Detect which cell encompasses the target text, then output its (x, y) center coordinate. 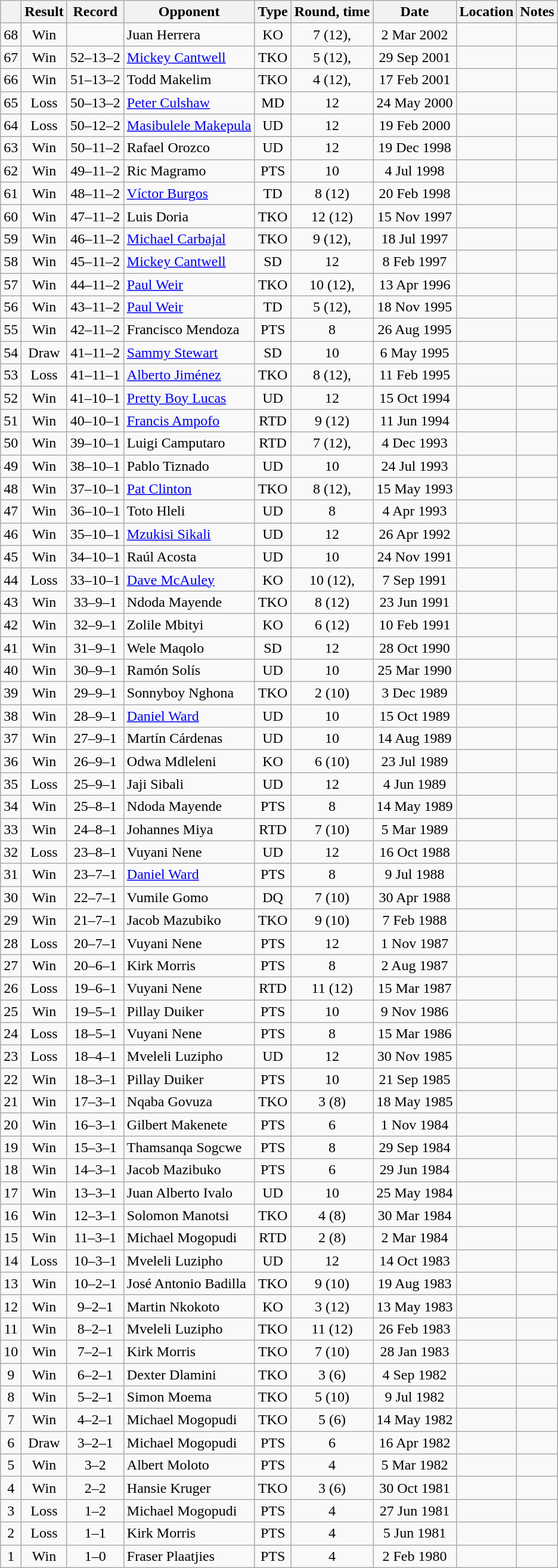
4 Sep 1982 (415, 1374)
21 (11, 1102)
43–11–2 (95, 307)
Hansie Kruger (189, 1488)
30 Mar 1984 (415, 1215)
34 (11, 807)
4 Apr 1993 (415, 511)
1 Nov 1984 (415, 1125)
27 (11, 965)
14 Oct 1983 (415, 1261)
Pretty Boy Lucas (189, 398)
31–9–1 (95, 647)
Mzukisi Sikali (189, 534)
5 (10) (332, 1397)
19 Dec 1998 (415, 148)
6 May 1995 (415, 353)
58 (11, 261)
2 Mar 1984 (415, 1238)
20–6–1 (95, 965)
26 Aug 1995 (415, 330)
42–11–2 (95, 330)
8–2–1 (95, 1329)
59 (11, 239)
Thamsanqa Sogcwe (189, 1147)
1 (11, 1556)
7 Feb 1988 (415, 920)
41–11–2 (95, 353)
1 Nov 1987 (415, 943)
Solomon Manotsi (189, 1215)
2 Mar 2002 (415, 35)
14 May 1982 (415, 1420)
37 (11, 739)
3 Dec 1989 (415, 693)
57 (11, 285)
30 Nov 1985 (415, 1057)
Masibulele Makepula (189, 125)
5 Jun 1981 (415, 1533)
33 (11, 829)
40–10–1 (95, 421)
24 (11, 1034)
11 Feb 1995 (415, 375)
15 Oct 1989 (415, 716)
5 Mar 1989 (415, 829)
9 (12), (332, 239)
11–3–1 (95, 1238)
39 (11, 693)
19 Feb 2000 (415, 125)
17–3–1 (95, 1102)
16–3–1 (95, 1125)
9 (11, 1374)
50–12–2 (95, 125)
29 Sep 2001 (415, 57)
Ramón Solís (189, 671)
22–7–1 (95, 897)
44–11–2 (95, 285)
Location (486, 12)
49–11–2 (95, 171)
45–11–2 (95, 261)
61 (11, 193)
7 Sep 1991 (415, 579)
23 (11, 1057)
2–2 (95, 1488)
Sonnyboy Nghona (189, 693)
15–3–1 (95, 1147)
16 Apr 1982 (415, 1443)
14–3–1 (95, 1170)
Result (44, 12)
18–3–1 (95, 1079)
64 (11, 125)
3–2 (95, 1465)
9 Jul 1988 (415, 875)
30 Apr 1988 (415, 897)
14 (11, 1261)
28–9–1 (95, 716)
30–9–1 (95, 671)
18–5–1 (95, 1034)
Type (273, 12)
10–3–1 (95, 1261)
Víctor Burgos (189, 193)
24 Nov 1991 (415, 557)
51–13–2 (95, 80)
11 Jun 1994 (415, 421)
26 Feb 1983 (415, 1329)
DQ (273, 897)
45 (11, 557)
41 (11, 647)
26 Apr 1992 (415, 534)
18–4–1 (95, 1057)
38 (11, 716)
23–7–1 (95, 875)
32 (11, 852)
4–2–1 (95, 1420)
Juan Alberto Ivalo (189, 1193)
Luigi Camputaro (189, 443)
Gilbert Makenete (189, 1125)
Wele Maqolo (189, 647)
27 Jun 1981 (415, 1511)
33–10–1 (95, 579)
25 May 1984 (415, 1193)
23 Jul 1989 (415, 761)
José Antonio Badilla (189, 1283)
48–11–2 (95, 193)
65 (11, 103)
2 (11, 1533)
19–6–1 (95, 988)
25 (11, 1011)
2 Feb 1980 (415, 1556)
22 (11, 1079)
13 Apr 1996 (415, 285)
16 Oct 1988 (415, 852)
19 (11, 1147)
20 (11, 1125)
13 (11, 1283)
Francisco Mendoza (189, 330)
54 (11, 353)
Albert Moloto (189, 1465)
36–10–1 (95, 511)
26–9–1 (95, 761)
7–2–1 (95, 1351)
4 Jun 1989 (415, 784)
6 (10) (332, 761)
46 (11, 534)
9–2–1 (95, 1306)
34–10–1 (95, 557)
23 Jun 1991 (415, 602)
35–10–1 (95, 534)
47 (11, 511)
Toto Hleli (189, 511)
1–1 (95, 1533)
15 Mar 1986 (415, 1034)
42 (11, 625)
37–10–1 (95, 489)
20–7–1 (95, 943)
Round, time (332, 12)
44 (11, 579)
Johannes Miya (189, 829)
66 (11, 80)
Jacob Mazubiko (189, 920)
15 May 1993 (415, 489)
15 (11, 1238)
5 Mar 1982 (415, 1465)
18 May 1985 (415, 1102)
Jaji Sibali (189, 784)
20 Feb 1998 (415, 193)
30 (11, 897)
52–13–2 (95, 57)
6–2–1 (95, 1374)
Record (95, 12)
41–11–1 (95, 375)
Todd Makelim (189, 80)
9 Jul 1982 (415, 1397)
67 (11, 57)
2 (10) (332, 693)
13–3–1 (95, 1193)
4 Dec 1993 (415, 443)
Rafael Orozco (189, 148)
Juan Herrera (189, 35)
60 (11, 216)
49 (11, 466)
Date (415, 12)
23–8–1 (95, 852)
30 Oct 1981 (415, 1488)
24 Jul 1993 (415, 466)
Simon Moema (189, 1397)
55 (11, 330)
Opponent (189, 12)
48 (11, 489)
50 (11, 443)
29–9–1 (95, 693)
2 (8) (332, 1238)
1–2 (95, 1511)
25–9–1 (95, 784)
21 Sep 1985 (415, 1079)
Nqaba Govuza (189, 1102)
12 (12) (332, 216)
43 (11, 602)
63 (11, 148)
52 (11, 398)
46–11–2 (95, 239)
51 (11, 421)
12–3–1 (95, 1215)
Pat Clinton (189, 489)
41–10–1 (95, 398)
4 Jul 1998 (415, 171)
50–13–2 (95, 103)
7 (11, 1420)
25 Mar 1990 (415, 671)
13 May 1983 (415, 1306)
Peter Culshaw (189, 103)
68 (11, 35)
5 (11, 1465)
19 Aug 1983 (415, 1283)
18 Nov 1995 (415, 307)
4 (8) (332, 1215)
32–9–1 (95, 625)
2 Aug 1987 (415, 965)
25–8–1 (95, 807)
10–2–1 (95, 1283)
Luis Doria (189, 216)
21–7–1 (95, 920)
5 (6) (332, 1420)
29 Jun 1984 (415, 1170)
47–11–2 (95, 216)
38–10–1 (95, 466)
3 (11, 1511)
36 (11, 761)
11 (11, 1329)
15 Nov 1997 (415, 216)
3 (12) (332, 1306)
Dexter Dlamini (189, 1374)
14 Aug 1989 (415, 739)
29 Sep 1984 (415, 1147)
9 (12) (332, 421)
10 Feb 1991 (415, 625)
26 (11, 988)
5–2–1 (95, 1397)
28 (11, 943)
9 Nov 1986 (415, 1011)
4 (12), (332, 80)
14 May 1989 (415, 807)
28 Oct 1990 (415, 647)
31 (11, 875)
1–0 (95, 1556)
MD (273, 103)
Odwa Mdleleni (189, 761)
29 (11, 920)
Alberto Jiménez (189, 375)
8 Feb 1997 (415, 261)
6 (12) (332, 625)
53 (11, 375)
50–11–2 (95, 148)
17 Feb 2001 (415, 80)
19–5–1 (95, 1011)
24 May 2000 (415, 103)
Raúl Acosta (189, 557)
17 (11, 1193)
15 Oct 1994 (415, 398)
56 (11, 307)
18 Jul 1997 (415, 239)
Martín Cárdenas (189, 739)
27–9–1 (95, 739)
Fraser Plaatjies (189, 1556)
28 Jan 1983 (415, 1351)
3–2–1 (95, 1443)
Zolile Mbityi (189, 625)
3 (8) (332, 1102)
40 (11, 671)
33–9–1 (95, 602)
35 (11, 784)
Michael Carbajal (189, 239)
39–10–1 (95, 443)
Vumile Gomo (189, 897)
62 (11, 171)
Sammy Stewart (189, 353)
Martin Nkokoto (189, 1306)
Francis Ampofo (189, 421)
18 (11, 1170)
Dave McAuley (189, 579)
Jacob Mazibuko (189, 1170)
Pablo Tiznado (189, 466)
24–8–1 (95, 829)
15 Mar 1987 (415, 988)
Ric Magramo (189, 171)
16 (11, 1215)
Notes (537, 12)
